Find where the given text appears and provide that cell's center as (X, Y) coordinate. 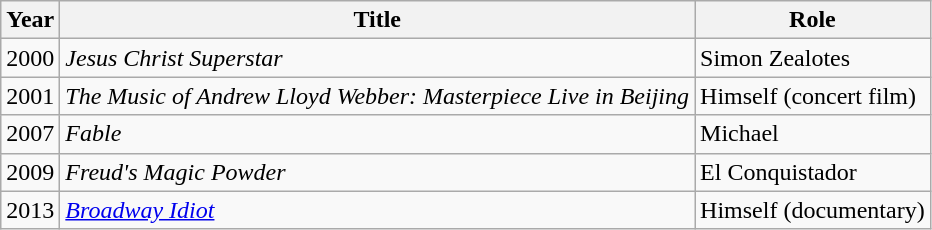
Fable (378, 134)
2001 (30, 96)
2013 (30, 210)
2000 (30, 58)
Title (378, 20)
Simon Zealotes (813, 58)
Year (30, 20)
El Conquistador (813, 172)
2009 (30, 172)
Himself (concert film) (813, 96)
Broadway Idiot (378, 210)
Michael (813, 134)
The Music of Andrew Lloyd Webber: Masterpiece Live in Beijing (378, 96)
Himself (documentary) (813, 210)
2007 (30, 134)
Freud's Magic Powder (378, 172)
Jesus Christ Superstar (378, 58)
Role (813, 20)
